Find where the given text appears and provide that cell's center as (x, y) coordinate. 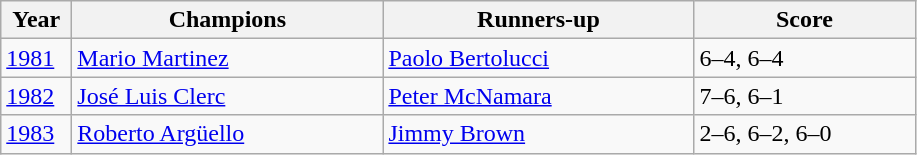
Champions (228, 20)
Roberto Argüello (228, 134)
Runners-up (538, 20)
Paolo Bertolucci (538, 58)
1981 (36, 58)
2–6, 6–2, 6–0 (804, 134)
Mario Martinez (228, 58)
Year (36, 20)
6–4, 6–4 (804, 58)
7–6, 6–1 (804, 96)
1982 (36, 96)
José Luis Clerc (228, 96)
Score (804, 20)
Peter McNamara (538, 96)
1983 (36, 134)
Jimmy Brown (538, 134)
